Search for the cell housing the specified text and yield its (X, Y) center coordinate. 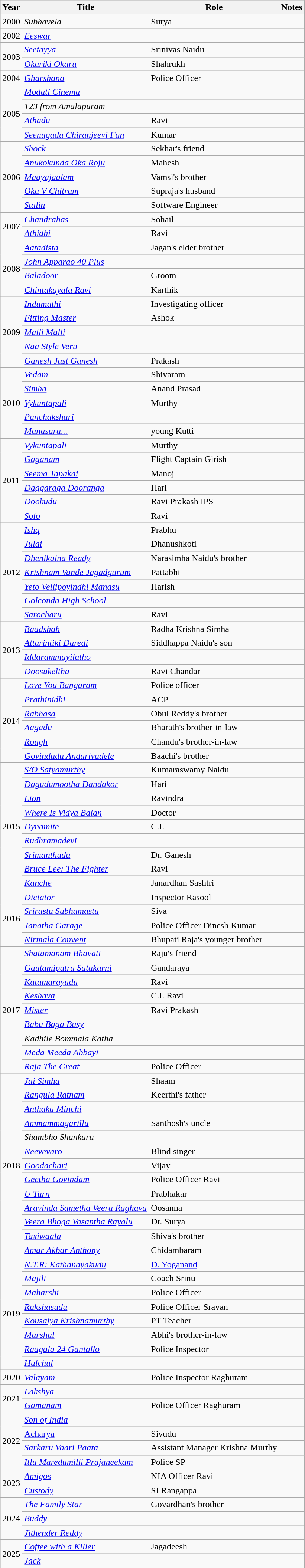
Mahesh (214, 163)
2015 (11, 827)
Dynamite (85, 826)
Kadhile Bommala Katha (85, 1038)
Buddy (85, 1518)
C.I. Ravi (214, 996)
Govindudu Andarivadele (85, 756)
Ravi Prakash (214, 1010)
Sohail (214, 219)
2014 (11, 721)
Manasara... (85, 431)
Surya (214, 22)
ACP (214, 699)
Majili (85, 1278)
Groom (214, 276)
Prathinidhi (85, 699)
Nirmala Convent (85, 939)
Shatamanam Bhavati (85, 954)
Police Officer Raghuram (214, 1405)
Prakash (214, 360)
Aatadista (85, 247)
Aravinda Sametha Veera Raghava (85, 1208)
Investigating officer (214, 304)
Gautamiputra Satakarni (85, 968)
Baadshah (85, 629)
Maayajaalam (85, 177)
NIA Officer Ravi (214, 1476)
Dr. Surya (214, 1222)
Ravindra (214, 798)
Ashok (214, 318)
Okariki Okaru (85, 64)
Vijay (214, 1165)
Dhanushkoti (214, 544)
Karthik (214, 290)
Keerthi's father (214, 1095)
Love You Bangaram (85, 685)
Daggaraga Dooranga (85, 488)
Keshava (85, 996)
Vamsi's brother (214, 177)
2009 (11, 332)
2003 (11, 57)
Janatha Garage (85, 925)
D. Yoganand (214, 1264)
SI Rangappa (214, 1490)
2000 (11, 22)
Dagudumootha Dandakor (85, 784)
Gaganam (85, 459)
Notes (292, 7)
Sarkaru Vaari Paata (85, 1448)
2019 (11, 1313)
2020 (11, 1377)
Bruce Lee: The Fighter (85, 869)
Seema Tapakai (85, 473)
2004 (11, 78)
Attarintiki Daredi (85, 643)
The Family Star (85, 1504)
Lakshya (85, 1391)
Doctor (214, 812)
Oosanna (214, 1208)
Goodachari (85, 1165)
Raja The Great (85, 1066)
2017 (11, 1010)
Police Inspector Raghuram (214, 1377)
John Apparao 40 Plus (85, 262)
Anukokunda Oka Roju (85, 163)
Amar Akbar Anthony (85, 1250)
Srirastu Subhamastu (85, 911)
Marshal (85, 1335)
Manoj (214, 473)
Dictator (85, 897)
Janardhan Sashtri (214, 883)
Title (85, 7)
Julai (85, 544)
Dhenikaina Ready (85, 558)
Police Inspector (214, 1349)
Srimanthudu (85, 854)
Police Officer Dinesh Kumar (214, 925)
Harish (214, 586)
young Kutti (214, 431)
Narasimha Naidu's brother (214, 558)
Pattabhi (214, 572)
Rough (85, 742)
Acharya (85, 1434)
Inspector Rasool (214, 897)
2006 (11, 177)
2025 (11, 1554)
Shahrukh (214, 64)
PT Teacher (214, 1321)
Chintakayala Ravi (85, 290)
Rudhramadevi (85, 840)
Panchakshari (85, 417)
Kumar (214, 134)
Babu Baga Busy (85, 1024)
Baladoor (85, 276)
Stalin (85, 205)
2023 (11, 1483)
Kousalya Krishnamurthy (85, 1321)
2002 (11, 36)
Govardhan's brother (214, 1504)
Solo (85, 516)
Sekhar's friend (214, 148)
Bharath's brother-in-law (214, 728)
Katamarayudu (85, 982)
2008 (11, 269)
Coach Srinu (214, 1278)
Software Engineer (214, 205)
Anand Prasad (214, 388)
Police Officer Sravan (214, 1306)
Malli Malli (85, 332)
Prabhu (214, 530)
2013 (11, 650)
Iddarammayilatho (85, 657)
Seenugadu Chiranjeevi Fan (85, 134)
Valayam (85, 1377)
Chandrahas (85, 219)
Jack (85, 1561)
Oka V Chitram (85, 191)
Dr. Ganesh (214, 854)
Custody (85, 1490)
Gharshana (85, 78)
Shaam (214, 1081)
Athadu (85, 120)
Rakshasudu (85, 1306)
Year (11, 7)
Gandaraya (214, 968)
Chidambaram (214, 1250)
Ravi Prakash IPS (214, 502)
Siva (214, 911)
Sivudu (214, 1434)
Amigos (85, 1476)
Athidhi (85, 233)
C.I. (214, 826)
2005 (11, 113)
Gamanam (85, 1405)
Veera Bhoga Vasantha Rayalu (85, 1222)
2012 (11, 572)
Shivaram (214, 374)
Kumaraswamy Naidu (214, 770)
Flight Captain Girish (214, 459)
2010 (11, 403)
Raju's friend (214, 954)
Subhavela (85, 22)
S/O Satyamurthy (85, 770)
Supraja's husband (214, 191)
Taxiwaala (85, 1236)
N.T.R: Kathanayakudu (85, 1264)
Itlu Maredumilli Prajaneekam (85, 1462)
Doosukeltha (85, 671)
Hulchul (85, 1363)
Krishnam Vande Jagadgurum (85, 572)
Son of India (85, 1420)
Seetayya (85, 50)
Fitting Master (85, 318)
Naa Style Veru (85, 346)
Neevevaro (85, 1151)
Prabhakar (214, 1194)
Santhosh's uncle (214, 1123)
Dookudu (85, 502)
Maharshi (85, 1292)
Meda Meeda Abbayi (85, 1052)
Geetha Govindam (85, 1180)
2018 (11, 1166)
Ganesh Just Ganesh (85, 360)
Shambho Shankara (85, 1137)
Raagala 24 Gantallo (85, 1349)
Modati Cinema (85, 92)
Vedam (85, 374)
Shiva's brother (214, 1236)
Srinivas Naidu (214, 50)
Jithender Reddy (85, 1533)
2016 (11, 918)
Police Officer Ravi (214, 1180)
Coffee with a Killer (85, 1547)
Mister (85, 1010)
Obul Reddy's brother (214, 714)
Indumathi (85, 304)
Police SP (214, 1462)
Police officer (214, 685)
Assistant Manager Krishna Murthy (214, 1448)
Blind singer (214, 1151)
2007 (11, 226)
Yeto Vellipoyindhi Manasu (85, 586)
Siddhappa Naidu's son (214, 643)
Simha (85, 388)
Where Is Vidya Balan (85, 812)
Jai Simha (85, 1081)
Chandu's brother-in-law (214, 742)
U Turn (85, 1194)
2024 (11, 1518)
Radha Krishna Simha (214, 629)
Golconda High School (85, 600)
Abhi's brother-in-law (214, 1335)
Kanche (85, 883)
Eeswar (85, 36)
Rangula Ratnam (85, 1095)
Rabhasa (85, 714)
Lion (85, 798)
Bhupati Raja's younger brother (214, 939)
Jagan's elder brother (214, 247)
123 from Amalapuram (85, 106)
Ishq (85, 530)
Ravi Chandar (214, 671)
Anthaku Minchi (85, 1109)
2011 (11, 480)
Jagadeesh (214, 1547)
Baachi's brother (214, 756)
Ammammagarillu (85, 1123)
Shock (85, 148)
2021 (11, 1398)
2022 (11, 1441)
Role (214, 7)
Aagadu (85, 728)
Sarocharu (85, 614)
